Search for the cell housing the specified text and yield its [x, y] center coordinate. 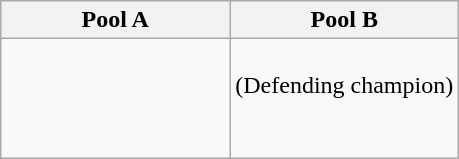
Pool B [344, 20]
Pool A [116, 20]
(Defending champion) [344, 98]
